Pinpoint the cell where the given text exists, returning its [X, Y] midpoint coordinate. 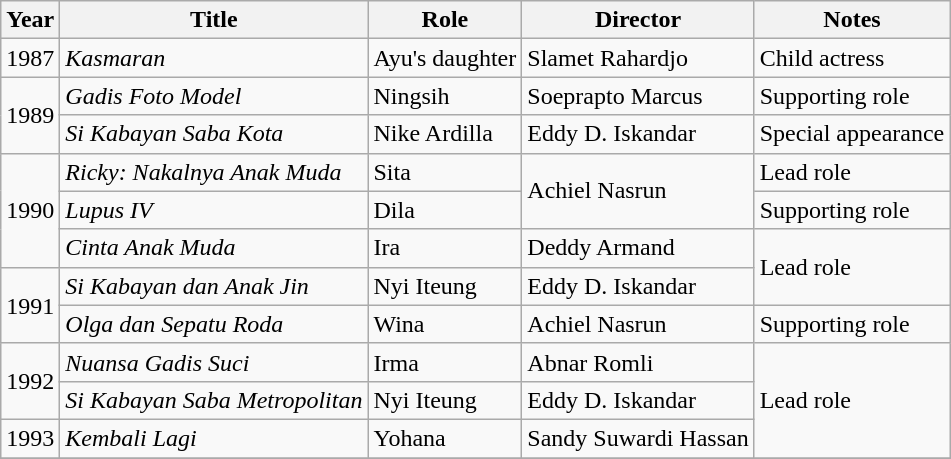
Child actress [852, 58]
Soeprapto Marcus [638, 96]
Ira [445, 248]
Ricky: Nakalnya Anak Muda [214, 172]
Dila [445, 210]
Role [445, 20]
1990 [30, 210]
Special appearance [852, 134]
Abnar Romli [638, 362]
Si Kabayan dan Anak Jin [214, 286]
1993 [30, 438]
Sandy Suwardi Hassan [638, 438]
Si Kabayan Saba Kota [214, 134]
Lupus IV [214, 210]
Kembali Lagi [214, 438]
Kasmaran [214, 58]
Yohana [445, 438]
Sita [445, 172]
Cinta Anak Muda [214, 248]
1991 [30, 305]
Nuansa Gadis Suci [214, 362]
1989 [30, 115]
Wina [445, 324]
Year [30, 20]
Olga dan Sepatu Roda [214, 324]
Notes [852, 20]
Si Kabayan Saba Metropolitan [214, 400]
Irma [445, 362]
Title [214, 20]
Gadis Foto Model [214, 96]
1992 [30, 381]
1987 [30, 58]
Nike Ardilla [445, 134]
Director [638, 20]
Ningsih [445, 96]
Deddy Armand [638, 248]
Ayu's daughter [445, 58]
Slamet Rahardjo [638, 58]
